Scan for the cell matching the given text and deliver its [X, Y] coordinate at center. 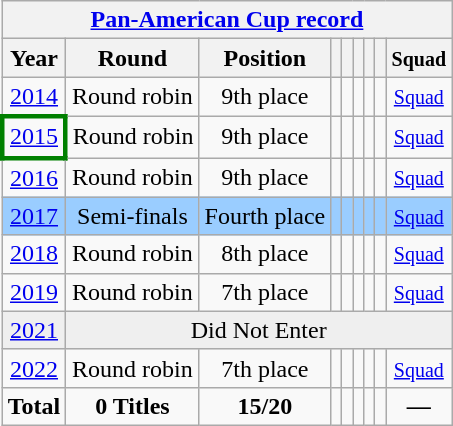
Total [34, 406]
2018 [34, 254]
Did Not Enter [259, 330]
Round [132, 58]
8th place [265, 254]
Fourth place [265, 216]
2016 [34, 178]
2021 [34, 330]
Pan-American Cup record [226, 20]
2014 [34, 97]
2022 [34, 368]
— [419, 406]
Year [34, 58]
2019 [34, 292]
2017 [34, 216]
Position [265, 58]
2015 [34, 136]
Semi-finals [132, 216]
0 Titles [132, 406]
15/20 [265, 406]
